Identify which cell holds the provided text, then report its (X, Y) central coordinate. 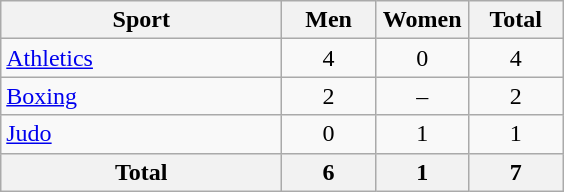
7 (516, 172)
Sport (142, 20)
6 (329, 172)
– (422, 96)
Boxing (142, 96)
Athletics (142, 58)
Women (422, 20)
Judo (142, 134)
Men (329, 20)
